Locate the cell with the specified text and output its [X, Y] center coordinate. 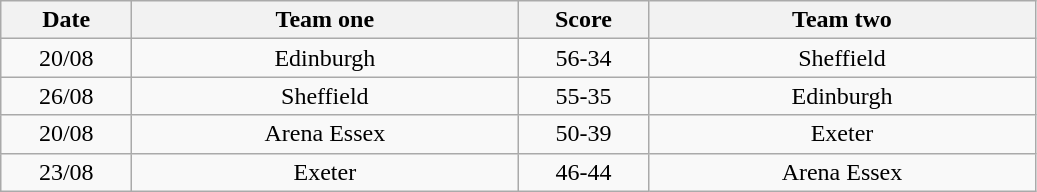
Team two [842, 20]
50-39 [584, 134]
23/08 [66, 172]
46-44 [584, 172]
56-34 [584, 58]
26/08 [66, 96]
Team one [325, 20]
Date [66, 20]
Score [584, 20]
55-35 [584, 96]
